Extract the [x, y] coordinate from the center of the cell holding the provided text.  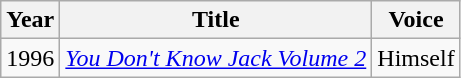
1996 [30, 58]
Voice [416, 20]
Title [216, 20]
You Don't Know Jack Volume 2 [216, 58]
Year [30, 20]
Himself [416, 58]
